From the cell containing the given text, extract its center point as [x, y] coordinate. 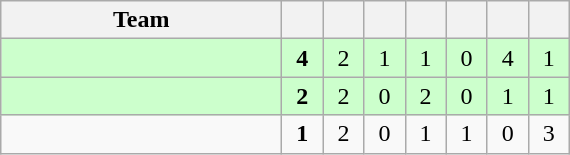
Team [142, 20]
3 [548, 134]
